Extract the (X, Y) coordinate from the center of the cell holding the provided text.  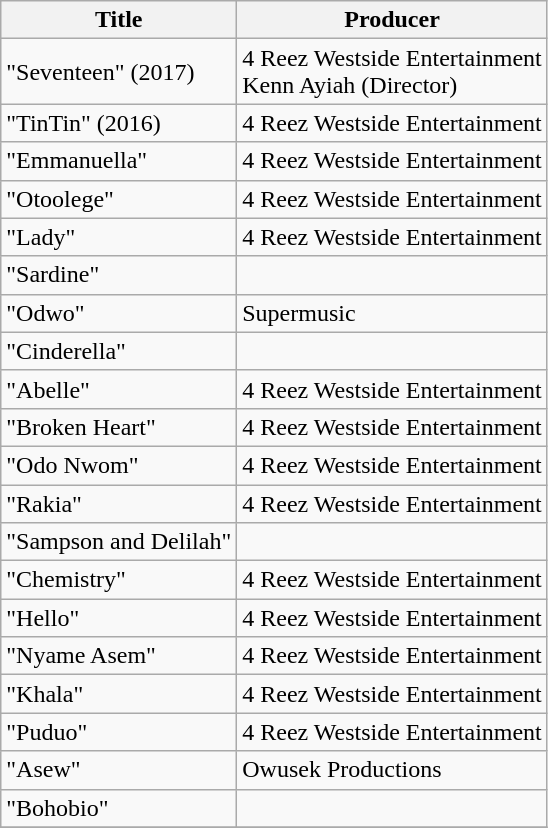
"Nyame Asem" (119, 656)
"Rakia" (119, 503)
"Otoolege" (119, 199)
"Odwo" (119, 313)
"Khala" (119, 694)
"Lady" (119, 237)
"Sampson and Delilah" (119, 542)
"Broken Heart" (119, 427)
"Chemistry" (119, 580)
"Hello" (119, 618)
Owusek Productions (392, 770)
"Cinderella" (119, 351)
"Bohobio" (119, 808)
"TinTin" (2016) (119, 123)
"Seventeen" (2017) (119, 72)
Title (119, 20)
Supermusic (392, 313)
"Puduo" (119, 732)
"Odo Nwom" (119, 465)
Producer (392, 20)
"Asew" (119, 770)
"Abelle" (119, 389)
"Emmanuella" (119, 161)
"Sardine" (119, 275)
4 Reez Westside EntertainmentKenn Ayiah (Director) (392, 72)
